Capture the cell that displays the provided text and extract its [X, Y] central coordinate. 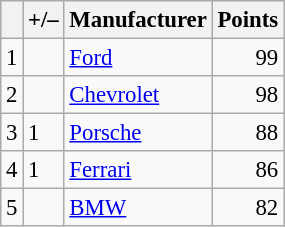
Chevrolet [138, 95]
88 [248, 133]
4 [12, 170]
Points [248, 20]
3 [12, 133]
+/– [44, 20]
Manufacturer [138, 20]
Ford [138, 58]
98 [248, 95]
86 [248, 170]
99 [248, 58]
Ferrari [138, 170]
BMW [138, 208]
82 [248, 208]
Porsche [138, 133]
2 [12, 95]
5 [12, 208]
